Locate the cell with the specified text and output its (X, Y) center coordinate. 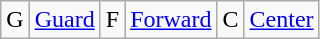
C (230, 20)
G (15, 20)
F (112, 20)
Guard (64, 20)
Center (282, 20)
Forward (171, 20)
